Provide the (X, Y) coordinate of the cell's center where the given text is located.  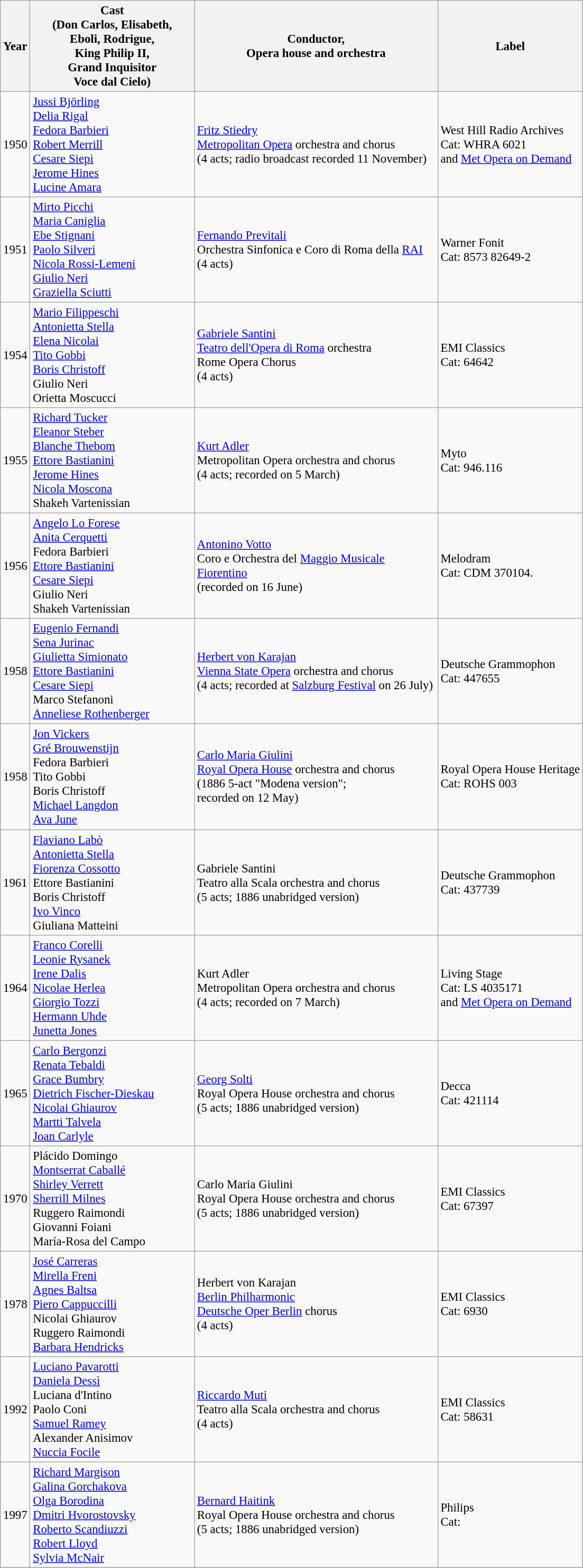
Gabriele SantiniTeatro dell'Opera di Roma orchestraRome Opera Chorus(4 acts) (316, 355)
1951 (15, 250)
Living StageCat: LS 4035171and Met Opera on Demand (510, 988)
Richard MargisonGalina GorchakovaOlga BorodinaDmitri HvorostovskyRoberto ScandiuzziRobert LloydSylvia McNair (112, 1515)
Deutsche GrammophonCat: 447655 (510, 672)
Deutsche GrammophonCat: 437739 (510, 882)
PhilipsCat: (510, 1515)
Carlo Maria GiuliniRoyal Opera House orchestra and chorus(5 acts; 1886 unabridged version) (316, 1198)
1965 (15, 1093)
1997 (15, 1515)
Jon VickersGré BrouwenstijnFedora BarbieriTito GobbiBoris ChristoffMichael LangdonAva June (112, 777)
1950 (15, 145)
Cast(Don Carlos, Elisabeth,Eboli, Rodrigue,King Philip II,Grand InquisitorVoce dal Cielo) (112, 46)
Herbert von KarajanBerlin Philharmonic Deutsche Oper Berlin chorus(4 acts) (316, 1304)
EMI ClassicsCat: 67397 (510, 1198)
Warner FonitCat: 8573 82649-2 (510, 250)
Year (15, 46)
1964 (15, 988)
1970 (15, 1198)
Conductor,Opera house and orchestra (316, 46)
1978 (15, 1304)
Riccardo MutiTeatro alla Scala orchestra and chorus(4 acts) (316, 1410)
Fritz StiedryMetropolitan Opera orchestra and chorus(4 acts; radio broadcast recorded 11 November) (316, 145)
Gabriele SantiniTeatro alla Scala orchestra and chorus(5 acts; 1886 unabridged version) (316, 882)
MelodramCat: CDM 370104. (510, 566)
EMI ClassicsCat: 58631 (510, 1410)
Mirto PicchiMaria CanigliaEbe StignaniPaolo SilveriNicola Rossi-LemeniGiulio NeriGraziella Sciutti (112, 250)
Royal Opera House HeritageCat: ROHS 003 (510, 777)
Carlo Maria GiuliniRoyal Opera House orchestra and chorus(1886 5-act "Modena version";recorded on 12 May) (316, 777)
1955 (15, 461)
1954 (15, 355)
Mario FilippeschiAntonietta StellaElena NicolaiTito GobbiBoris ChristoffGiulio NeriOrietta Moscucci (112, 355)
1956 (15, 566)
Franco CorelliLeonie RysanekIrene DalisNicolae HerleaGiorgio TozziHermann UhdeJunetta Jones (112, 988)
Luciano PavarottiDaniela DessìLuciana d'IntinoPaolo ConiSamuel RameyAlexander AnisimovNuccia Focile (112, 1410)
Kurt AdlerMetropolitan Opera orchestra and chorus(4 acts; recorded on 7 March) (316, 988)
Angelo Lo ForeseAnita CerquettiFedora BarbieriEttore BastianiniCesare SiepiGiulio NeriShakeh Vartenissian (112, 566)
EMI ClassicsCat: 64642 (510, 355)
Bernard HaitinkRoyal Opera House orchestra and chorus(5 acts; 1886 unabridged version) (316, 1515)
Herbert von KarajanVienna State Opera orchestra and chorus(4 acts; recorded at Salzburg Festival on 26 July) (316, 672)
1961 (15, 882)
West Hill Radio ArchivesCat: WHRA 6021and Met Opera on Demand (510, 145)
Flaviano LabòAntonietta StellaFiorenza CossottoEttore BastianiniBoris ChristoffIvo VincoGiuliana Matteini (112, 882)
Label (510, 46)
EMI ClassicsCat: 6930 (510, 1304)
Georg SoltiRoyal Opera House orchestra and chorus(5 acts; 1886 unabridged version) (316, 1093)
DeccaCat: 421114 (510, 1093)
Antonino VottoCoro e Orchestra del Maggio Musicale Fiorentino(recorded on 16 June) (316, 566)
Richard TuckerEleanor SteberBlanche ThebomEttore BastianiniJerome HinesNicola MosconaShakeh Vartenissian (112, 461)
Eugenio FernandiSena JurinacGiulietta SimionatoEttore BastianiniCesare SiepiMarco StefanoniAnneliese Rothenberger (112, 672)
Fernando PrevitaliOrchestra Sinfonica e Coro di Roma della RAI(4 acts) (316, 250)
MytoCat: 946.116 (510, 461)
Plácido DomingoMontserrat CaballéShirley VerrettSherrill MilnesRuggero RaimondiGiovanni FoianiMaría-Rosa del Campo (112, 1198)
1992 (15, 1410)
Jussi BjörlingDelia RigalFedora BarbieriRobert MerrillCesare SiepiJerome HinesLucine Amara (112, 145)
Kurt AdlerMetropolitan Opera orchestra and chorus(4 acts; recorded on 5 March) (316, 461)
Carlo BergonziRenata TebaldiGrace BumbryDietrich Fischer-DieskauNicolai GhiaurovMartti TalvelaJoan Carlyle (112, 1093)
José CarrerasMirella FreniAgnes BaltsaPiero CappuccilliNicolai GhiaurovRuggero RaimondiBarbara Hendricks (112, 1304)
